Provide the [x, y] coordinate of the cell's center where the given text is located.  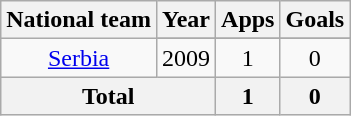
Total [108, 96]
National team [79, 20]
2009 [186, 58]
Serbia [79, 58]
Apps [248, 20]
Year [186, 20]
Goals [315, 20]
